Capture the cell that displays the provided text and extract its [X, Y] central coordinate. 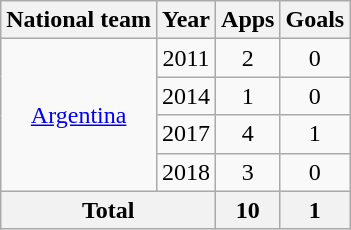
3 [248, 172]
2018 [186, 172]
Argentina [79, 115]
4 [248, 134]
2 [248, 58]
Goals [315, 20]
Total [108, 210]
2017 [186, 134]
Year [186, 20]
10 [248, 210]
National team [79, 20]
2011 [186, 58]
2014 [186, 96]
Apps [248, 20]
